Output the [x, y] coordinate of the center of the cell containing the given text.  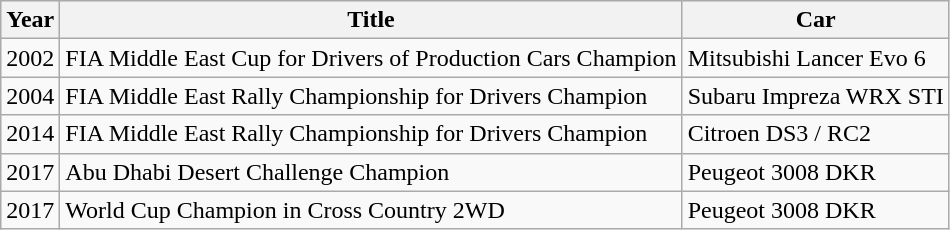
FIA Middle East Cup for Drivers of Production Cars Champion [371, 58]
World Cup Champion in Cross Country 2WD [371, 210]
Abu Dhabi Desert Challenge Champion [371, 172]
Citroen DS3 / RC2 [816, 134]
Year [30, 20]
Subaru Impreza WRX STI [816, 96]
Title [371, 20]
2014 [30, 134]
2002 [30, 58]
Mitsubishi Lancer Evo 6 [816, 58]
Car [816, 20]
2004 [30, 96]
